Determine the [x, y] coordinate at the center of the cell enclosing the given text.  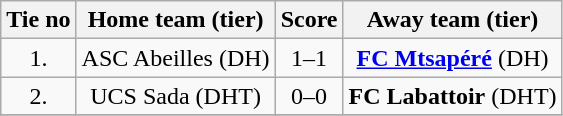
FC Labattoir (DHT) [452, 96]
1. [38, 58]
ASC Abeilles (DH) [176, 58]
Score [309, 20]
1–1 [309, 58]
Tie no [38, 20]
Home team (tier) [176, 20]
FC Mtsapéré (DH) [452, 58]
Away team (tier) [452, 20]
2. [38, 96]
0–0 [309, 96]
UCS Sada (DHT) [176, 96]
